Search for the cell housing the specified text and yield its (X, Y) center coordinate. 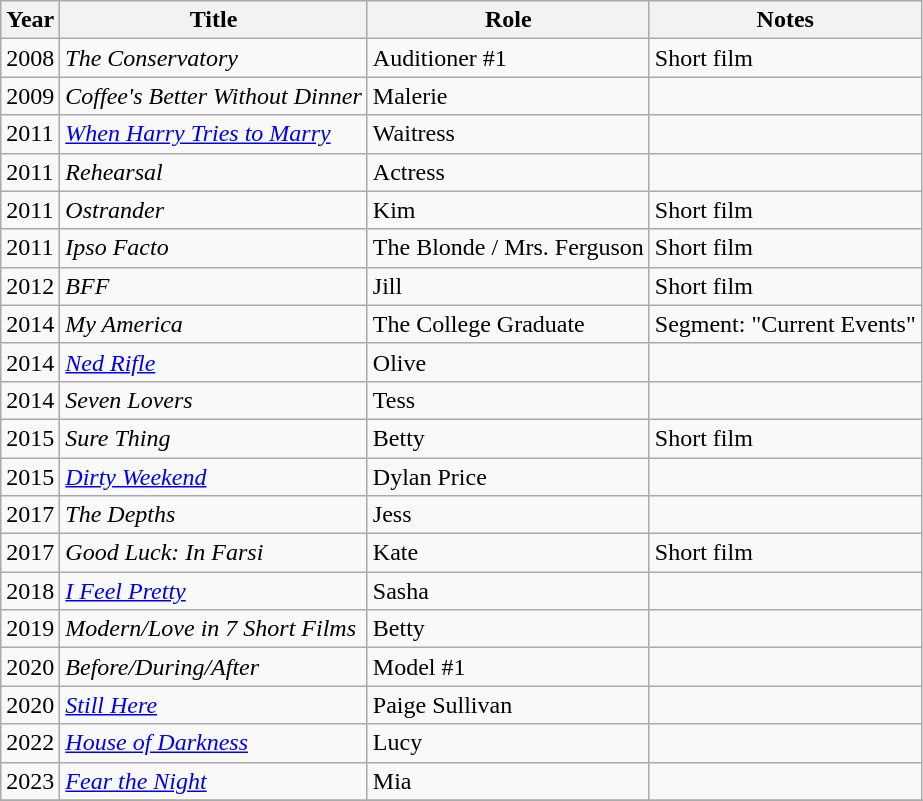
Role (508, 20)
Lucy (508, 743)
My America (214, 324)
2008 (30, 58)
2009 (30, 96)
Segment: "Current Events" (785, 324)
I Feel Pretty (214, 591)
Olive (508, 362)
Title (214, 20)
Coffee's Better Without Dinner (214, 96)
Actress (508, 172)
Model #1 (508, 667)
Rehearsal (214, 172)
Dirty Weekend (214, 477)
BFF (214, 286)
2023 (30, 781)
Notes (785, 20)
2019 (30, 629)
Paige Sullivan (508, 705)
Auditioner #1 (508, 58)
Dylan Price (508, 477)
Still Here (214, 705)
Jess (508, 515)
Mia (508, 781)
The College Graduate (508, 324)
Sasha (508, 591)
Ned Rifle (214, 362)
Ipso Facto (214, 248)
Ostrander (214, 210)
Waitress (508, 134)
Tess (508, 400)
Seven Lovers (214, 400)
2012 (30, 286)
2018 (30, 591)
The Depths (214, 515)
When Harry Tries to Marry (214, 134)
Malerie (508, 96)
House of Darkness (214, 743)
Modern/Love in 7 Short Films (214, 629)
Before/During/After (214, 667)
Fear the Night (214, 781)
Kate (508, 553)
Sure Thing (214, 438)
Good Luck: In Farsi (214, 553)
The Conservatory (214, 58)
Kim (508, 210)
2022 (30, 743)
The Blonde / Mrs. Ferguson (508, 248)
Year (30, 20)
Jill (508, 286)
